Return (x, y) of the center of cell containing provided text 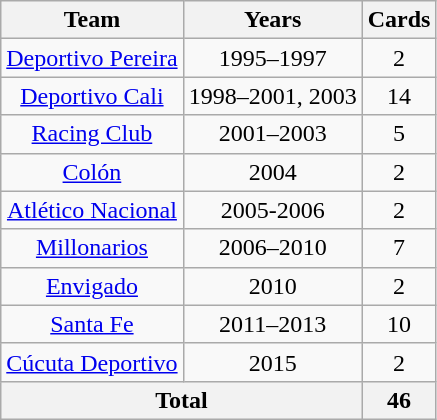
Racing Club (92, 134)
2011–2013 (272, 324)
Atlético Nacional (92, 210)
5 (399, 134)
Deportivo Cali (92, 96)
2015 (272, 362)
Total (182, 400)
1995–1997 (272, 58)
Team (92, 20)
Millonarios (92, 248)
1998–2001, 2003 (272, 96)
2010 (272, 286)
Envigado (92, 286)
Colón (92, 172)
2004 (272, 172)
10 (399, 324)
Santa Fe (92, 324)
2001–2003 (272, 134)
2006–2010 (272, 248)
Deportivo Pereira (92, 58)
2005-2006 (272, 210)
46 (399, 400)
Years (272, 20)
14 (399, 96)
7 (399, 248)
Cards (399, 20)
Cúcuta Deportivo (92, 362)
